Detect which cell encompasses the target text, then output its [X, Y] center coordinate. 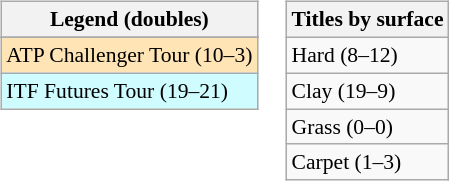
Grass (0–0) [368, 127]
ATP Challenger Tour (10–3) [129, 55]
Hard (8–12) [368, 55]
Clay (19–9) [368, 91]
ITF Futures Tour (19–21) [129, 91]
Titles by surface [368, 20]
Carpet (1–3) [368, 162]
Legend (doubles) [129, 20]
